Search for the cell housing the specified text and yield its (x, y) center coordinate. 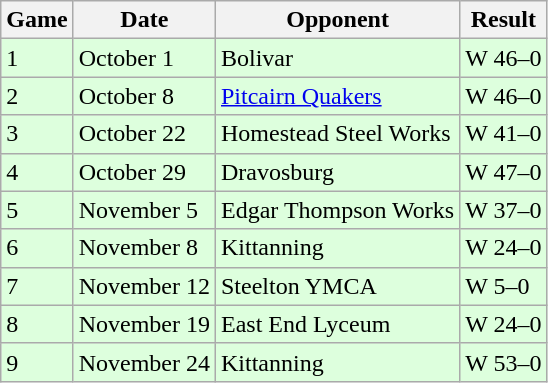
2 (37, 96)
Result (504, 20)
October 1 (144, 58)
October 22 (144, 134)
November 8 (144, 248)
Steelton YMCA (337, 286)
November 12 (144, 286)
5 (37, 210)
8 (37, 324)
W 37–0 (504, 210)
November 24 (144, 362)
October 8 (144, 96)
Edgar Thompson Works (337, 210)
East End Lyceum (337, 324)
October 29 (144, 172)
7 (37, 286)
W 53–0 (504, 362)
W 41–0 (504, 134)
4 (37, 172)
W 5–0 (504, 286)
Dravosburg (337, 172)
November 5 (144, 210)
Homestead Steel Works (337, 134)
Date (144, 20)
9 (37, 362)
Pitcairn Quakers (337, 96)
3 (37, 134)
6 (37, 248)
1 (37, 58)
Bolivar (337, 58)
November 19 (144, 324)
W 47–0 (504, 172)
Game (37, 20)
Opponent (337, 20)
